Find where the given text appears and provide that cell's center as [x, y] coordinate. 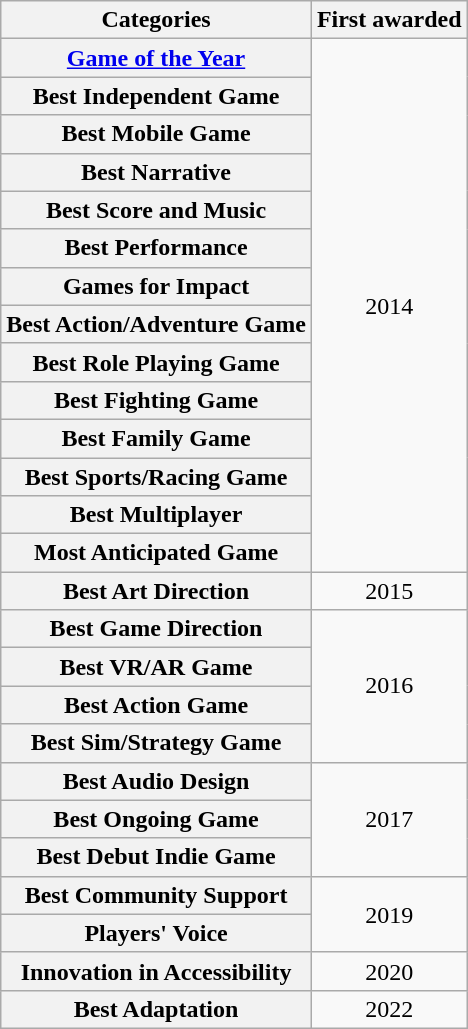
Best Debut Indie Game [156, 857]
Best Audio Design [156, 781]
2015 [389, 591]
Games for Impact [156, 286]
Best Action/Adventure Game [156, 324]
First awarded [389, 20]
Best Fighting Game [156, 400]
Best Multiplayer [156, 515]
Best Role Playing Game [156, 362]
Players' Voice [156, 933]
2017 [389, 819]
Best Family Game [156, 438]
Best Community Support [156, 895]
Best Game Direction [156, 629]
Best Independent Game [156, 96]
Best Narrative [156, 172]
Best Action Game [156, 705]
Innovation in Accessibility [156, 971]
2020 [389, 971]
Best Art Direction [156, 591]
Most Anticipated Game [156, 553]
2022 [389, 1009]
Categories [156, 20]
2019 [389, 914]
Game of the Year [156, 58]
Best Adaptation [156, 1009]
Best Sim/Strategy Game [156, 743]
Best Mobile Game [156, 134]
2016 [389, 686]
2014 [389, 306]
Best VR/AR Game [156, 667]
Best Sports/Racing Game [156, 477]
Best Score and Music [156, 210]
Best Performance [156, 248]
Best Ongoing Game [156, 819]
